Output the [X, Y] coordinate of the center of the cell containing the given text.  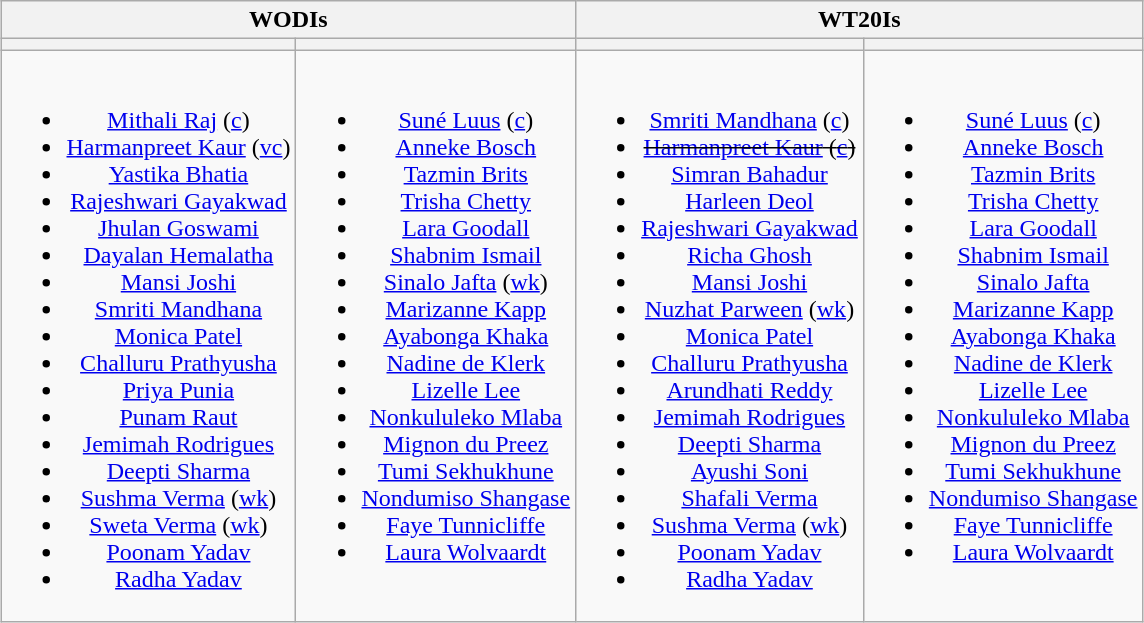
WODIs [288, 20]
WT20Is [860, 20]
